Output the [X, Y] coordinate of the center of the cell containing the given text.  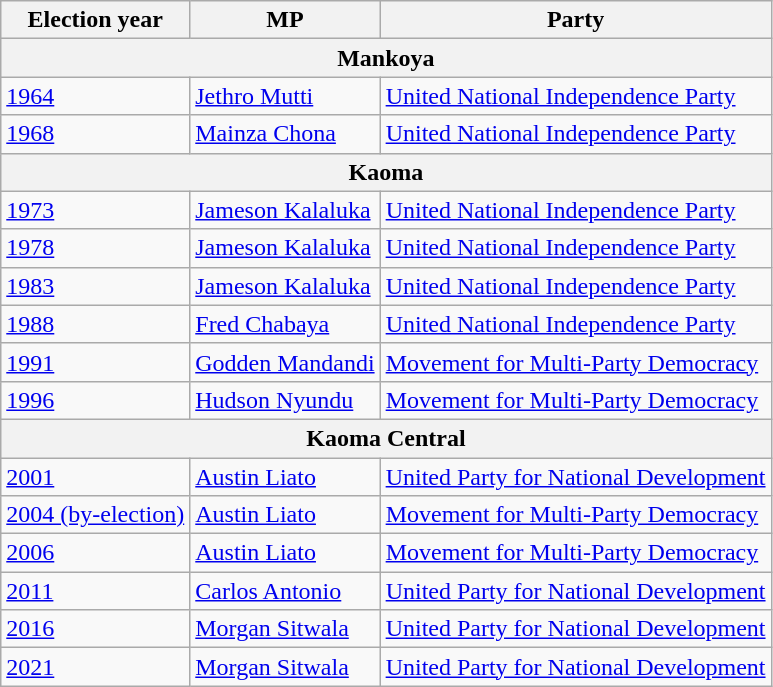
Party [576, 20]
2001 [96, 477]
Godden Mandandi [285, 362]
Jethro Mutti [285, 96]
2011 [96, 591]
Election year [96, 20]
Carlos Antonio [285, 591]
Mankoya [386, 58]
1968 [96, 134]
1988 [96, 324]
2016 [96, 629]
1983 [96, 286]
Mainza Chona [285, 134]
MP [285, 20]
Kaoma [386, 172]
Hudson Nyundu [285, 400]
1973 [96, 210]
1996 [96, 400]
1991 [96, 362]
2004 (by-election) [96, 515]
2006 [96, 553]
2021 [96, 667]
Kaoma Central [386, 438]
Fred Chabaya [285, 324]
1964 [96, 96]
1978 [96, 248]
